Return the (X, Y) coordinate for the center point of the cell that contains the specified text.  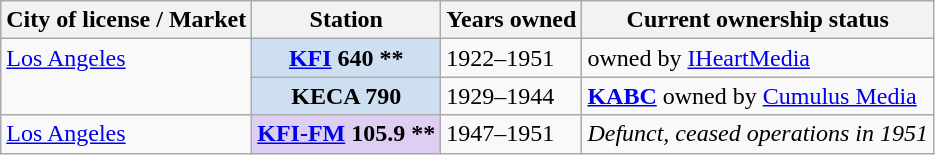
Defunct, ceased operations in 1951 (758, 134)
KECA 790 (346, 96)
1929–1944 (512, 96)
1947–1951 (512, 134)
1922–1951 (512, 58)
Years owned (512, 20)
Current ownership status (758, 20)
KABC owned by Cumulus Media (758, 96)
KFI-FM 105.9 ** (346, 134)
owned by IHeartMedia (758, 58)
City of license / Market (126, 20)
Station (346, 20)
KFI 640 ** (346, 58)
